Find where the given text appears and provide that cell's center as [x, y] coordinate. 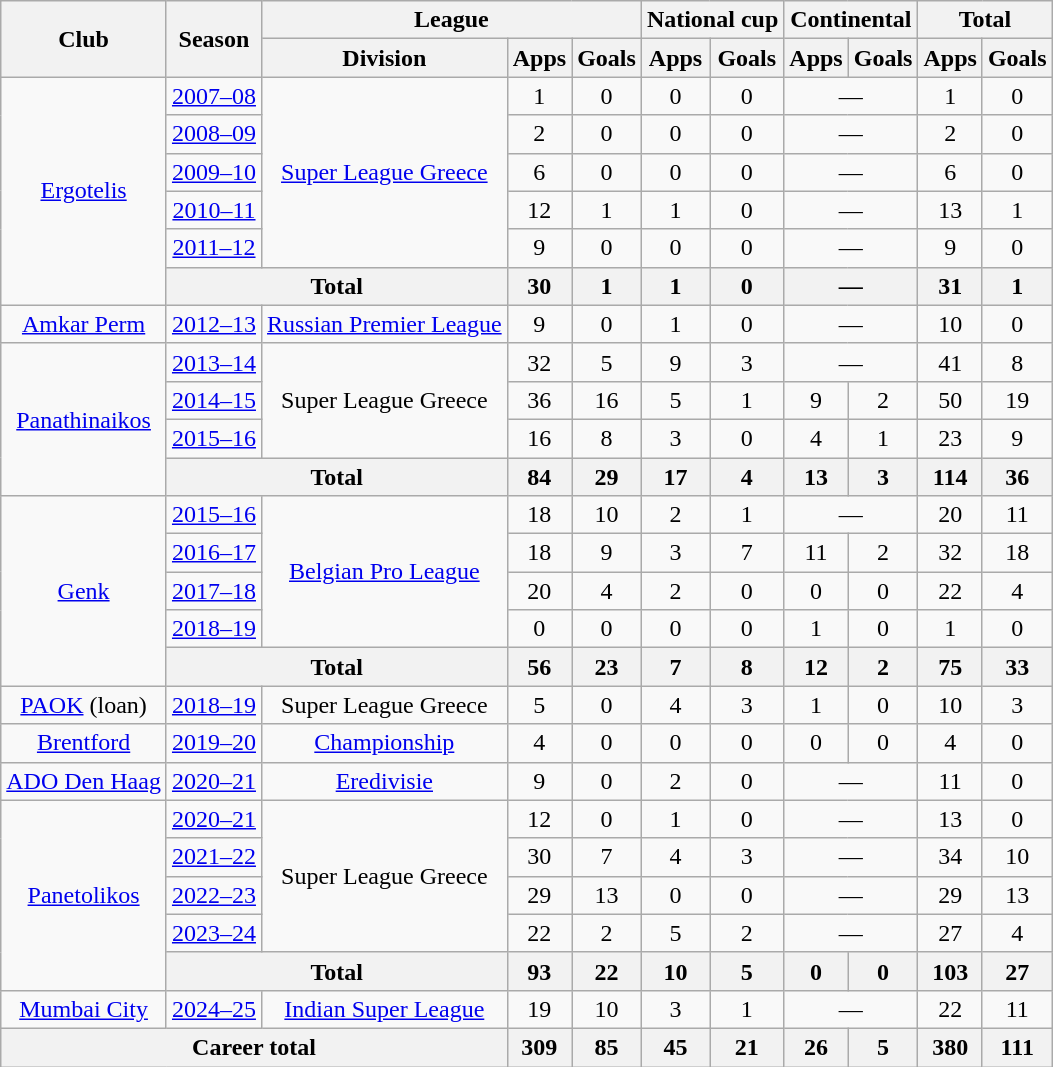
2016–17 [214, 553]
50 [950, 400]
2014–15 [214, 400]
2023–24 [214, 933]
2009–10 [214, 172]
93 [539, 971]
Indian Super League [384, 1009]
34 [950, 857]
380 [950, 1047]
― [851, 362]
Division [384, 58]
75 [950, 667]
Eredivisie [384, 781]
Career total [254, 1047]
2024–25 [214, 1009]
Panetolikos [84, 895]
Continental [851, 20]
21 [747, 1047]
85 [607, 1047]
26 [816, 1047]
2011–12 [214, 248]
31 [950, 286]
2021–22 [214, 857]
Brentford [84, 743]
41 [950, 362]
84 [539, 477]
2007–08 [214, 96]
Russian Premier League [384, 324]
114 [950, 477]
Ergotelis [84, 191]
2017–18 [214, 591]
Championship [384, 743]
309 [539, 1047]
ADO Den Haag [84, 781]
45 [675, 1047]
Club [84, 39]
17 [675, 477]
2012–13 [214, 324]
2022–23 [214, 895]
Genk [84, 591]
Mumbai City [84, 1009]
National cup [712, 20]
2013–14 [214, 362]
56 [539, 667]
33 [1017, 667]
111 [1017, 1047]
Season [214, 39]
PAOK (loan) [84, 705]
2010–11 [214, 210]
League [451, 20]
Belgian Pro League [384, 572]
Panathinaikos [84, 419]
Amkar Perm [84, 324]
2008–09 [214, 134]
103 [950, 971]
2019–20 [214, 743]
